Pinpoint the cell where the given text exists, returning its (X, Y) midpoint coordinate. 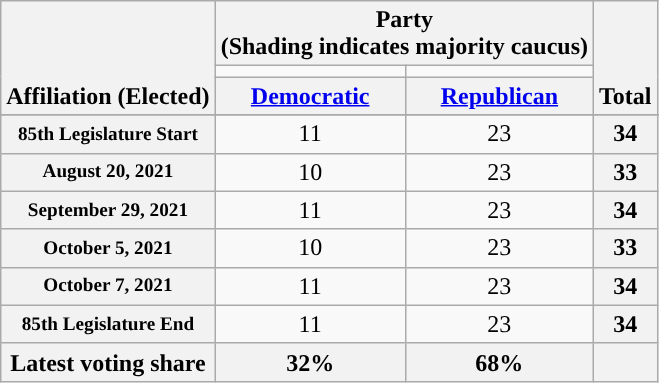
October 5, 2021 (108, 248)
September 29, 2021 (108, 210)
68% (499, 362)
August 20, 2021 (108, 172)
85th Legislature End (108, 324)
Democratic (310, 96)
Affiliation (Elected) (108, 58)
Total (626, 58)
Party (Shading indicates majority caucus) (404, 34)
32% (310, 362)
Latest voting share (108, 362)
October 7, 2021 (108, 286)
85th Legislature Start (108, 134)
Republican (499, 96)
